Capture the cell that displays the provided text and extract its (x, y) central coordinate. 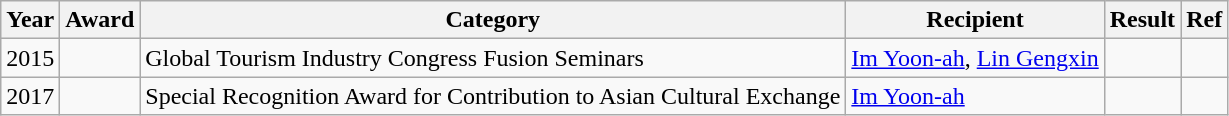
Award (100, 20)
Category (493, 20)
Result (1142, 20)
Global Tourism Industry Congress Fusion Seminars (493, 58)
Recipient (975, 20)
Year (30, 20)
2015 (30, 58)
Im Yoon-ah (975, 96)
Special Recognition Award for Contribution to Asian Cultural Exchange (493, 96)
Im Yoon-ah, Lin Gengxin (975, 58)
Ref (1204, 20)
2017 (30, 96)
